Extract the (X, Y) coordinate from the center of the cell holding the provided text.  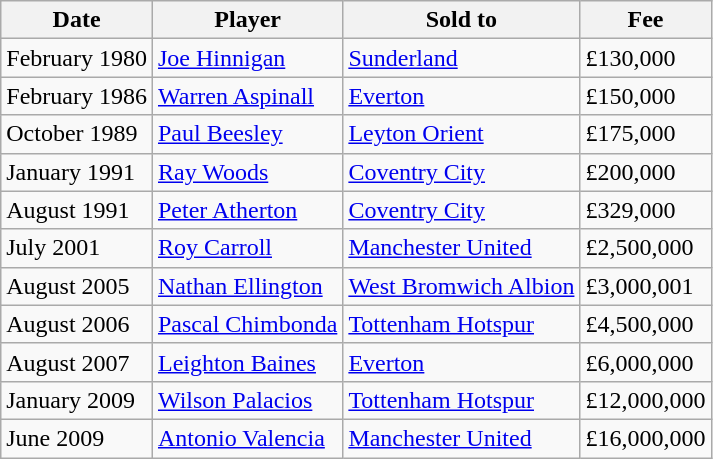
October 1989 (77, 134)
Roy Carroll (247, 248)
£329,000 (646, 210)
Nathan Ellington (247, 286)
Pascal Chimbonda (247, 324)
Paul Beesley (247, 134)
February 1986 (77, 96)
£150,000 (646, 96)
£2,500,000 (646, 248)
Antonio Valencia (247, 438)
January 1991 (77, 172)
August 2005 (77, 286)
February 1980 (77, 58)
£200,000 (646, 172)
Player (247, 20)
Wilson Palacios (247, 400)
Warren Aspinall (247, 96)
January 2009 (77, 400)
West Bromwich Albion (462, 286)
Sold to (462, 20)
Joe Hinnigan (247, 58)
Peter Atherton (247, 210)
£4,500,000 (646, 324)
Leighton Baines (247, 362)
Ray Woods (247, 172)
£130,000 (646, 58)
Sunderland (462, 58)
July 2001 (77, 248)
Fee (646, 20)
£6,000,000 (646, 362)
August 2007 (77, 362)
£12,000,000 (646, 400)
£16,000,000 (646, 438)
Leyton Orient (462, 134)
June 2009 (77, 438)
Date (77, 20)
£175,000 (646, 134)
£3,000,001 (646, 286)
August 1991 (77, 210)
August 2006 (77, 324)
